From the cell containing the given text, extract its center point as [X, Y] coordinate. 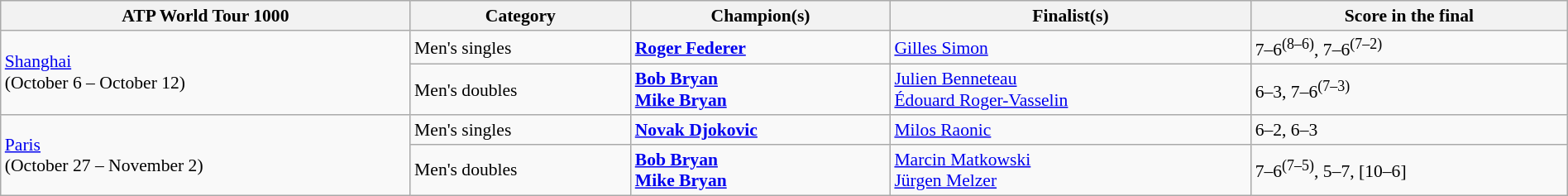
Roger Federer [761, 48]
Julien Benneteau Édouard Roger-Vasselin [1070, 89]
Gilles Simon [1070, 48]
Score in the final [1409, 16]
Category [521, 16]
Finalist(s) [1070, 16]
6–3, 7–6(7–3) [1409, 89]
Shanghai(October 6 – October 12) [205, 73]
7–6(8–6), 7–6(7–2) [1409, 48]
6–2, 6–3 [1409, 130]
Champion(s) [761, 16]
Milos Raonic [1070, 130]
Novak Djokovic [761, 130]
7–6(7–5), 5–7, [10–6] [1409, 170]
ATP World Tour 1000 [205, 16]
Paris(October 27 – November 2) [205, 155]
Marcin Matkowski Jürgen Melzer [1070, 170]
